Pinpoint the cell where the given text exists, returning its [X, Y] midpoint coordinate. 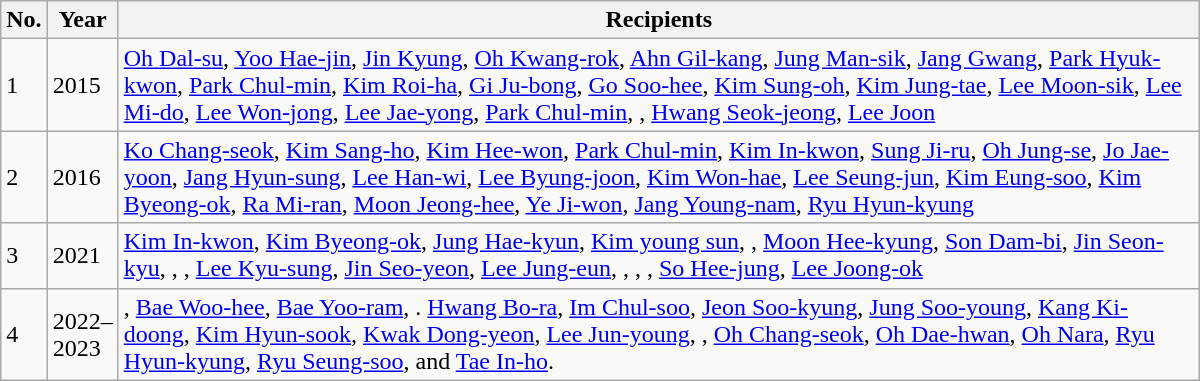
4 [24, 334]
No. [24, 20]
2016 [82, 177]
Recipients [658, 20]
2015 [82, 85]
Year [82, 20]
2021 [82, 256]
2 [24, 177]
2022–2023 [82, 334]
1 [24, 85]
3 [24, 256]
